Detect which cell encompasses the target text, then output its (x, y) center coordinate. 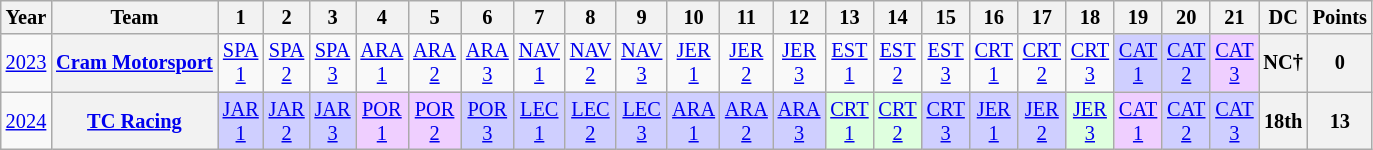
DC (1284, 17)
10 (694, 17)
2023 (26, 63)
16 (994, 17)
21 (1234, 17)
20 (1186, 17)
18 (1090, 17)
11 (746, 17)
2024 (26, 121)
EST3 (946, 63)
17 (1042, 17)
JAR2 (287, 121)
14 (897, 17)
2 (287, 17)
12 (800, 17)
5 (434, 17)
Cram Motorsport (134, 63)
3 (333, 17)
6 (488, 17)
POR2 (434, 121)
EST2 (897, 63)
TC Racing (134, 121)
POR3 (488, 121)
15 (946, 17)
1 (241, 17)
9 (642, 17)
EST1 (849, 63)
Year (26, 17)
NAV2 (590, 63)
NC† (1284, 63)
Points (1340, 17)
Team (134, 17)
SPA2 (287, 63)
POR1 (382, 121)
JAR1 (241, 121)
SPA1 (241, 63)
19 (1138, 17)
4 (382, 17)
8 (590, 17)
LEC2 (590, 121)
0 (1340, 63)
7 (540, 17)
NAV3 (642, 63)
LEC1 (540, 121)
JAR3 (333, 121)
SPA3 (333, 63)
LEC3 (642, 121)
NAV1 (540, 63)
18th (1284, 121)
